Return the [x, y] coordinate for the center point of the cell that contains the specified text.  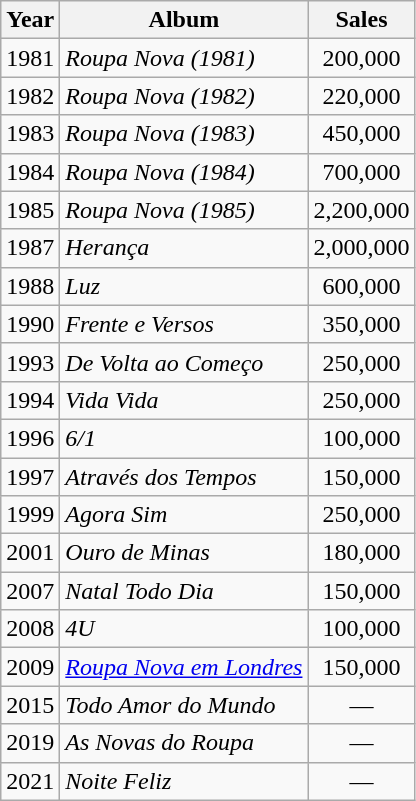
Roupa Nova em Londres [184, 667]
1983 [30, 134]
As Novas do Roupa [184, 743]
1981 [30, 58]
1987 [30, 248]
200,000 [362, 58]
Herança [184, 248]
1999 [30, 515]
Year [30, 20]
Frente e Versos [184, 324]
2009 [30, 667]
Roupa Nova (1981) [184, 58]
2,000,000 [362, 248]
600,000 [362, 286]
Roupa Nova (1983) [184, 134]
Vida Vida [184, 400]
2007 [30, 591]
700,000 [362, 172]
1996 [30, 438]
350,000 [362, 324]
Noite Feliz [184, 781]
1997 [30, 477]
Sales [362, 20]
1982 [30, 96]
2019 [30, 743]
1985 [30, 210]
Ouro de Minas [184, 553]
Roupa Nova (1984) [184, 172]
Album [184, 20]
6/1 [184, 438]
1990 [30, 324]
2008 [30, 629]
2021 [30, 781]
220,000 [362, 96]
Roupa Nova (1982) [184, 96]
Natal Todo Dia [184, 591]
De Volta ao Começo [184, 362]
1994 [30, 400]
1993 [30, 362]
2001 [30, 553]
1984 [30, 172]
4U [184, 629]
2015 [30, 705]
Todo Amor do Mundo [184, 705]
2,200,000 [362, 210]
Agora Sim [184, 515]
Através dos Tempos [184, 477]
180,000 [362, 553]
450,000 [362, 134]
Luz [184, 286]
1988 [30, 286]
Roupa Nova (1985) [184, 210]
